Provide the (X, Y) coordinate of the cell's center where the given text is located.  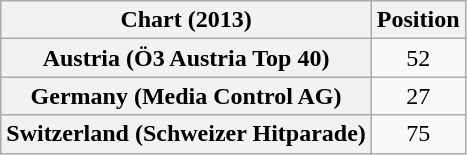
Germany (Media Control AG) (186, 96)
52 (418, 58)
75 (418, 134)
Chart (2013) (186, 20)
Switzerland (Schweizer Hitparade) (186, 134)
27 (418, 96)
Austria (Ö3 Austria Top 40) (186, 58)
Position (418, 20)
